Output the (X, Y) coordinate of the center of the cell containing the given text.  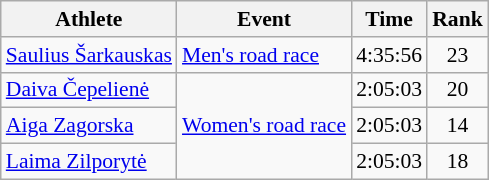
Daiva Čepelienė (89, 90)
Time (389, 19)
14 (458, 126)
Women's road race (264, 126)
Athlete (89, 19)
Event (264, 19)
4:35:56 (389, 55)
23 (458, 55)
Men's road race (264, 55)
20 (458, 90)
Aiga Zagorska (89, 126)
Saulius Šarkauskas (89, 55)
Laima Zilporytė (89, 162)
Rank (458, 19)
18 (458, 162)
